Scan for the cell matching the given text and deliver its (X, Y) coordinate at center. 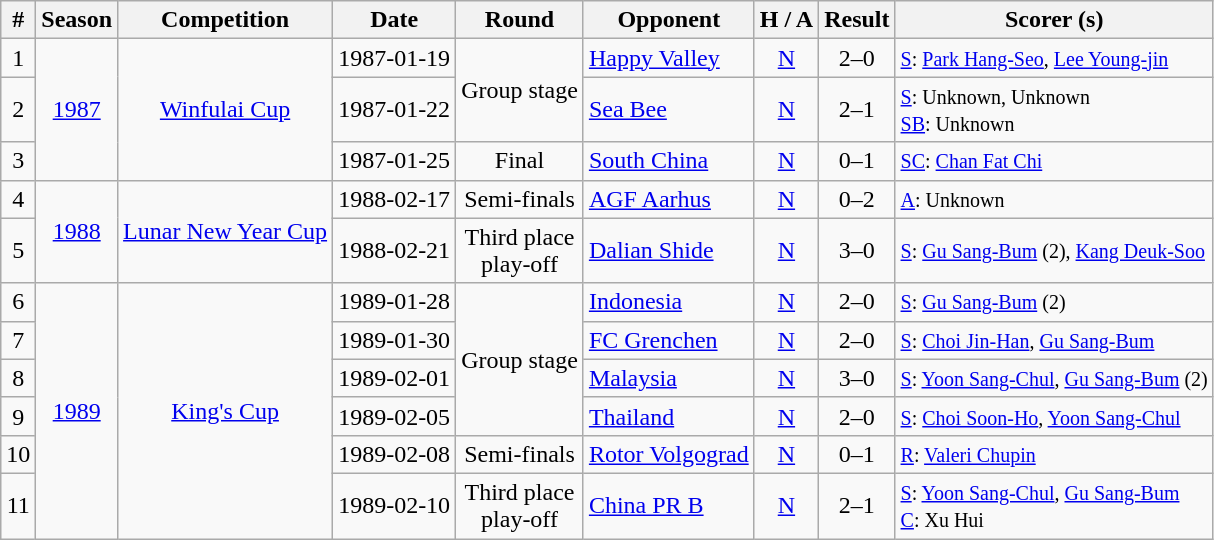
China PR B (668, 506)
Date (394, 20)
South China (668, 161)
Dalian Shide (668, 250)
Round (520, 20)
2 (18, 110)
S: Unknown, UnknownSB: Unknown (1054, 110)
Sea Bee (668, 110)
1989-02-01 (394, 378)
1987-01-22 (394, 110)
Lunar New Year Cup (226, 232)
S: Yoon Sang-Chul, Gu Sang-BumC: Xu Hui (1054, 506)
A: Unknown (1054, 199)
Result (857, 20)
10 (18, 454)
Malaysia (668, 378)
1987-01-19 (394, 58)
5 (18, 250)
S: Gu Sang-Bum (2), Kang Deuk-Soo (1054, 250)
AGF Aarhus (668, 199)
1988-02-21 (394, 250)
3 (18, 161)
1987 (77, 110)
H / A (786, 20)
Opponent (668, 20)
1989 (77, 410)
Scorer (s) (1054, 20)
Indonesia (668, 302)
R: Valeri Chupin (1054, 454)
S: Yoon Sang-Chul, Gu Sang-Bum (2) (1054, 378)
S: Choi Soon-Ho, Yoon Sang-Chul (1054, 416)
4 (18, 199)
Rotor Volgograd (668, 454)
Season (77, 20)
Happy Valley (668, 58)
9 (18, 416)
1987-01-25 (394, 161)
11 (18, 506)
FC Grenchen (668, 340)
1989-01-28 (394, 302)
7 (18, 340)
Final (520, 161)
Thailand (668, 416)
1989-01-30 (394, 340)
1988 (77, 232)
1988-02-17 (394, 199)
1989-02-05 (394, 416)
S: Gu Sang-Bum (2) (1054, 302)
6 (18, 302)
1989-02-08 (394, 454)
8 (18, 378)
SC: Chan Fat Chi (1054, 161)
King's Cup (226, 410)
Competition (226, 20)
0–2 (857, 199)
S: Choi Jin-Han, Gu Sang-Bum (1054, 340)
S: Park Hang-Seo, Lee Young-jin (1054, 58)
1 (18, 58)
# (18, 20)
1989-02-10 (394, 506)
Winfulai Cup (226, 110)
